Return the (x, y) coordinate for the center point of the cell that contains the specified text.  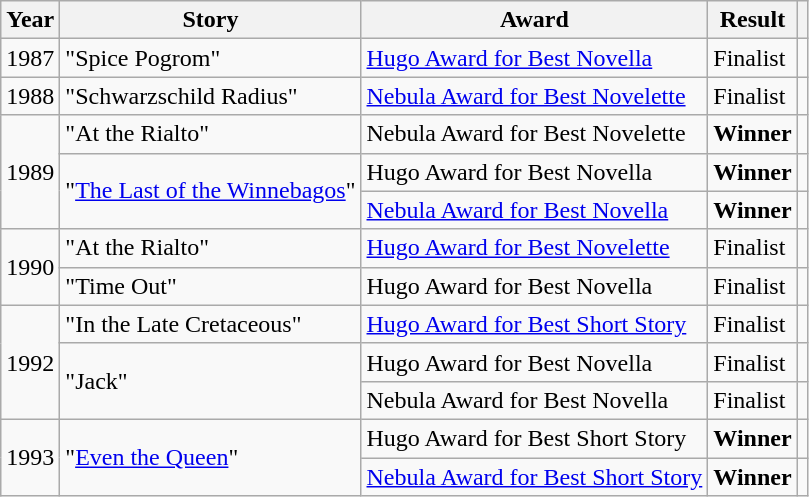
1990 (30, 267)
1988 (30, 96)
1987 (30, 58)
Story (210, 20)
"Time Out" (210, 286)
"Schwarzschild Radius" (210, 96)
"Even the Queen" (210, 457)
"The Last of the Winnebagos" (210, 191)
Year (30, 20)
"Spice Pogrom" (210, 58)
1992 (30, 362)
1989 (30, 172)
"In the Late Cretaceous" (210, 324)
Nebula Award for Best Short Story (534, 477)
Hugo Award for Best Novelette (534, 248)
1993 (30, 457)
Result (752, 20)
"Jack" (210, 381)
Award (534, 20)
